Locate the cell with the specified text and output its (x, y) center coordinate. 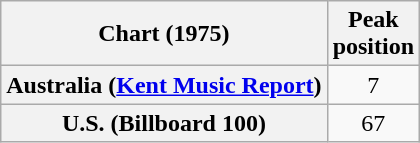
U.S. (Billboard 100) (164, 123)
7 (373, 85)
Chart (1975) (164, 34)
Australia (Kent Music Report) (164, 85)
67 (373, 123)
Peakposition (373, 34)
